Search for the cell housing the specified text and yield its (x, y) center coordinate. 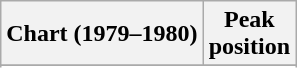
Peakposition (249, 34)
Chart (1979–1980) (102, 34)
